Scan for the cell matching the given text and deliver its (X, Y) coordinate at center. 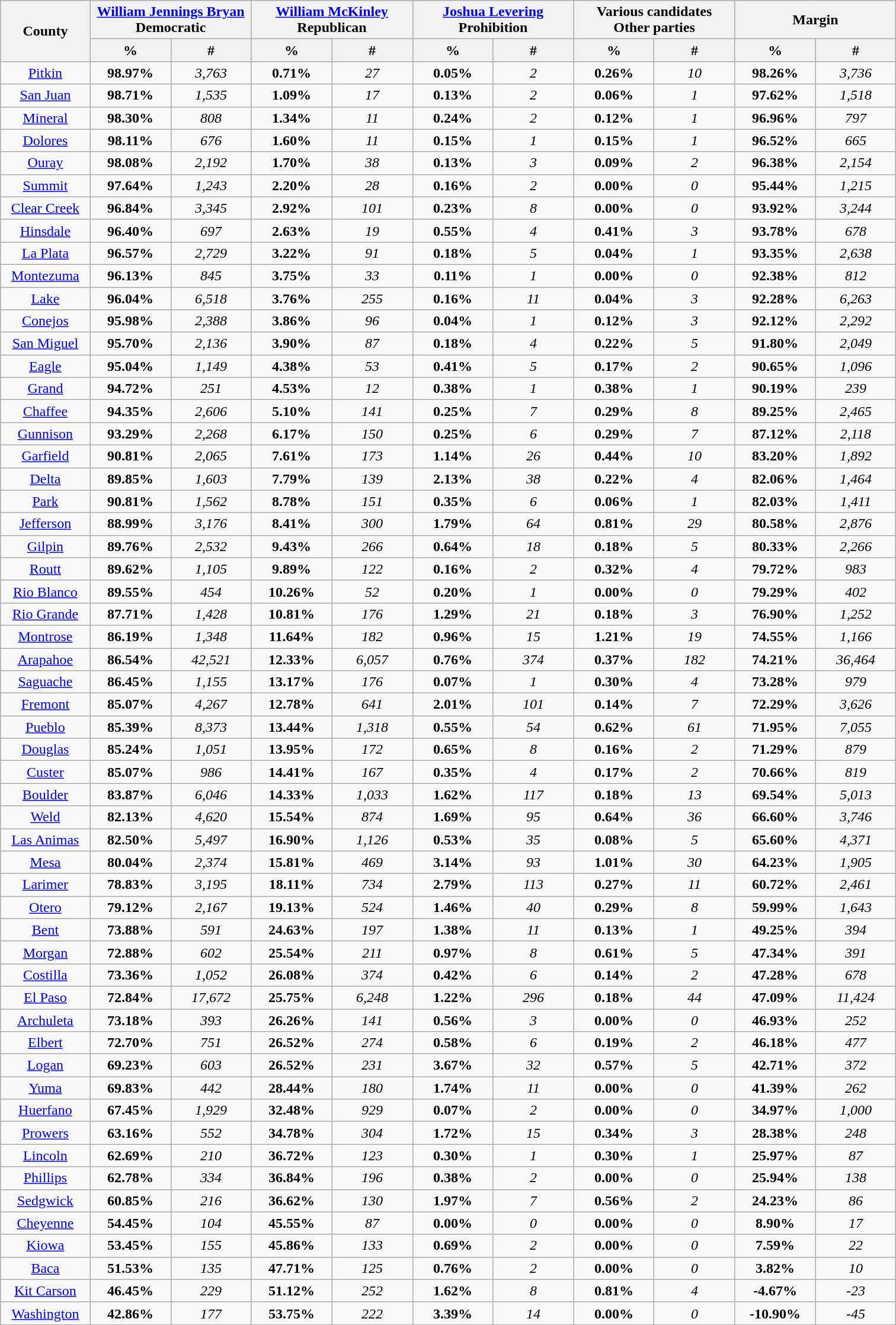
25.75% (292, 997)
1,155 (211, 682)
69.23% (130, 1065)
3,626 (856, 705)
4,371 (856, 840)
1.09% (292, 95)
2,606 (211, 411)
Lake (45, 298)
74.21% (775, 660)
32.48% (292, 1110)
1.38% (453, 930)
Baca (45, 1268)
0.19% (614, 1043)
83.20% (775, 456)
95.04% (130, 366)
Clear Creek (45, 208)
808 (211, 118)
24.63% (292, 930)
Boulder (45, 795)
51.12% (292, 1291)
393 (211, 1020)
45.55% (292, 1223)
1,892 (856, 456)
92.28% (775, 298)
Bent (45, 930)
11,424 (856, 997)
1.01% (614, 862)
Huerfano (45, 1110)
82.13% (130, 817)
1.34% (292, 118)
4,267 (211, 705)
22 (856, 1246)
Park (45, 501)
2.01% (453, 705)
47.09% (775, 997)
334 (211, 1178)
10.81% (292, 614)
Routt (45, 569)
93.35% (775, 253)
Dolores (45, 140)
96.04% (130, 298)
96.13% (130, 276)
133 (372, 1246)
1.22% (453, 997)
74.55% (775, 636)
2,374 (211, 862)
73.18% (130, 1020)
Joshua LeveringProhibition (493, 20)
Rio Blanco (45, 591)
3.86% (292, 321)
231 (372, 1065)
222 (372, 1313)
442 (211, 1088)
477 (856, 1043)
251 (211, 389)
7.79% (292, 479)
3,176 (211, 524)
1,052 (211, 975)
63.16% (130, 1133)
5.10% (292, 411)
274 (372, 1043)
86.45% (130, 682)
1.21% (614, 636)
73.88% (130, 930)
2,461 (856, 885)
14.41% (292, 772)
Larimer (45, 885)
42,521 (211, 660)
113 (533, 885)
12 (372, 389)
Archuleta (45, 1020)
96.38% (775, 163)
1,929 (211, 1110)
0.09% (614, 163)
1.74% (453, 1088)
85.39% (130, 727)
65.60% (775, 840)
1,051 (211, 750)
92.38% (775, 276)
Arapahoe (45, 660)
7.61% (292, 456)
0.96% (453, 636)
13 (695, 795)
92.12% (775, 321)
46.18% (775, 1043)
6,263 (856, 298)
Costilla (45, 975)
1.46% (453, 907)
28.38% (775, 1133)
83.87% (130, 795)
97.64% (130, 185)
117 (533, 795)
3.67% (453, 1065)
Sedgwick (45, 1201)
12.78% (292, 705)
96.57% (130, 253)
44 (695, 997)
2,136 (211, 344)
641 (372, 705)
40 (533, 907)
98.26% (775, 73)
1,643 (856, 907)
89.25% (775, 411)
Lincoln (45, 1156)
45.86% (292, 1246)
2.63% (292, 231)
35 (533, 840)
123 (372, 1156)
72.84% (130, 997)
751 (211, 1043)
46.45% (130, 1291)
0.32% (614, 569)
6.17% (292, 434)
1,105 (211, 569)
3,746 (856, 817)
32 (533, 1065)
0.24% (453, 118)
0.97% (453, 952)
138 (856, 1178)
73.36% (130, 975)
Phillips (45, 1178)
28 (372, 185)
79.29% (775, 591)
91.80% (775, 344)
1,318 (372, 727)
95 (533, 817)
La Plata (45, 253)
4,620 (211, 817)
0.05% (453, 73)
66.60% (775, 817)
9.43% (292, 546)
62.69% (130, 1156)
64 (533, 524)
18 (533, 546)
248 (856, 1133)
60.72% (775, 885)
151 (372, 501)
8.78% (292, 501)
0.62% (614, 727)
12.33% (292, 660)
86.19% (130, 636)
41.39% (775, 1088)
5,013 (856, 795)
812 (856, 276)
3,736 (856, 73)
454 (211, 591)
Mesa (45, 862)
62.78% (130, 1178)
0.20% (453, 591)
262 (856, 1088)
1.79% (453, 524)
26.26% (292, 1020)
San Juan (45, 95)
Rio Grande (45, 614)
95.98% (130, 321)
Mineral (45, 118)
95.70% (130, 344)
239 (856, 389)
96.52% (775, 140)
602 (211, 952)
80.33% (775, 546)
Morgan (45, 952)
797 (856, 118)
8,373 (211, 727)
1,518 (856, 95)
Delta (45, 479)
229 (211, 1291)
0.58% (453, 1043)
95.44% (775, 185)
2,465 (856, 411)
73.28% (775, 682)
402 (856, 591)
603 (211, 1065)
Pitkin (45, 73)
49.25% (775, 930)
34.78% (292, 1133)
4.38% (292, 366)
139 (372, 479)
-4.67% (775, 1291)
3.22% (292, 253)
9.89% (292, 569)
Kit Carson (45, 1291)
979 (856, 682)
18.11% (292, 885)
1,149 (211, 366)
29 (695, 524)
1,243 (211, 185)
1,603 (211, 479)
82.06% (775, 479)
69.83% (130, 1088)
0.61% (614, 952)
Montezuma (45, 276)
89.62% (130, 569)
0.65% (453, 750)
71.29% (775, 750)
6,057 (372, 660)
Pueblo (45, 727)
San Miguel (45, 344)
3.90% (292, 344)
Garfield (45, 456)
6,518 (211, 298)
Gilpin (45, 546)
14 (533, 1313)
Summit (45, 185)
0.44% (614, 456)
2,154 (856, 163)
82.50% (130, 840)
1,215 (856, 185)
94.35% (130, 411)
697 (211, 231)
14.33% (292, 795)
Otero (45, 907)
1,252 (856, 614)
845 (211, 276)
983 (856, 569)
54 (533, 727)
2,118 (856, 434)
1,411 (856, 501)
80.58% (775, 524)
104 (211, 1223)
36 (695, 817)
734 (372, 885)
2,049 (856, 344)
Washington (45, 1313)
874 (372, 817)
25.94% (775, 1178)
2,292 (856, 321)
819 (856, 772)
46.93% (775, 1020)
72.88% (130, 952)
211 (372, 952)
1.14% (453, 456)
76.90% (775, 614)
122 (372, 569)
13.44% (292, 727)
8.90% (775, 1223)
21 (533, 614)
879 (856, 750)
87.71% (130, 614)
2,876 (856, 524)
1,096 (856, 366)
36.84% (292, 1178)
86.54% (130, 660)
1,428 (211, 614)
Margin (815, 20)
676 (211, 140)
Cheyenne (45, 1223)
4.53% (292, 389)
2,266 (856, 546)
665 (856, 140)
0.53% (453, 840)
90.65% (775, 366)
3,763 (211, 73)
0.71% (292, 73)
34.97% (775, 1110)
85.24% (130, 750)
255 (372, 298)
210 (211, 1156)
Grand (45, 389)
42.86% (130, 1313)
64.23% (775, 862)
1,033 (372, 795)
42.71% (775, 1065)
-45 (856, 1313)
1,126 (372, 840)
79.12% (130, 907)
53.45% (130, 1246)
2,638 (856, 253)
3,244 (856, 208)
1.60% (292, 140)
135 (211, 1268)
Ouray (45, 163)
Douglas (45, 750)
15.54% (292, 817)
6,046 (211, 795)
67.45% (130, 1110)
93.78% (775, 231)
197 (372, 930)
82.03% (775, 501)
60.85% (130, 1201)
0.23% (453, 208)
150 (372, 434)
1,166 (856, 636)
36.72% (292, 1156)
96.96% (775, 118)
Logan (45, 1065)
469 (372, 862)
Custer (45, 772)
300 (372, 524)
2.92% (292, 208)
0.08% (614, 840)
36,464 (856, 660)
72.70% (130, 1043)
-23 (856, 1291)
26.08% (292, 975)
96.40% (130, 231)
394 (856, 930)
167 (372, 772)
Elbert (45, 1043)
2,729 (211, 253)
Weld (45, 817)
1,535 (211, 95)
0.69% (453, 1246)
94.72% (130, 389)
52 (372, 591)
7,055 (856, 727)
3,345 (211, 208)
47.71% (292, 1268)
78.83% (130, 885)
2,065 (211, 456)
15.81% (292, 862)
6,248 (372, 997)
88.99% (130, 524)
173 (372, 456)
Las Animas (45, 840)
91 (372, 253)
2,192 (211, 163)
47.28% (775, 975)
3.14% (453, 862)
0.42% (453, 975)
Saguache (45, 682)
0.37% (614, 660)
266 (372, 546)
10.26% (292, 591)
Eagle (45, 366)
1.69% (453, 817)
524 (372, 907)
33 (372, 276)
County (45, 31)
19.13% (292, 907)
27 (372, 73)
3.75% (292, 276)
96.84% (130, 208)
172 (372, 750)
96 (372, 321)
125 (372, 1268)
93.92% (775, 208)
Hinsdale (45, 231)
53.75% (292, 1313)
13.95% (292, 750)
28.44% (292, 1088)
80.04% (130, 862)
89.55% (130, 591)
2.20% (292, 185)
47.34% (775, 952)
98.71% (130, 95)
7.59% (775, 1246)
Kiowa (45, 1246)
372 (856, 1065)
36.62% (292, 1201)
William Jennings BryanDemocratic (171, 20)
196 (372, 1178)
0.11% (453, 276)
0.34% (614, 1133)
1,000 (856, 1110)
304 (372, 1133)
51.53% (130, 1268)
1.29% (453, 614)
130 (372, 1201)
59.99% (775, 907)
William McKinleyRepublican (332, 20)
391 (856, 952)
70.66% (775, 772)
26 (533, 456)
2,532 (211, 546)
2,388 (211, 321)
25.97% (775, 1156)
Gunnison (45, 434)
69.54% (775, 795)
89.85% (130, 479)
Prowers (45, 1133)
61 (695, 727)
Montrose (45, 636)
97.62% (775, 95)
98.97% (130, 73)
0.27% (614, 885)
216 (211, 1201)
30 (695, 862)
2.13% (453, 479)
24.23% (775, 1201)
180 (372, 1088)
1,348 (211, 636)
79.72% (775, 569)
1.72% (453, 1133)
Chaffee (45, 411)
93 (533, 862)
3,195 (211, 885)
71.95% (775, 727)
2,268 (211, 434)
Jefferson (45, 524)
16.90% (292, 840)
72.29% (775, 705)
54.45% (130, 1223)
Yuma (45, 1088)
13.17% (292, 682)
89.76% (130, 546)
25.54% (292, 952)
1,464 (856, 479)
929 (372, 1110)
1.97% (453, 1201)
Conejos (45, 321)
3.82% (775, 1268)
1.70% (292, 163)
3.39% (453, 1313)
11.64% (292, 636)
98.08% (130, 163)
552 (211, 1133)
3.76% (292, 298)
591 (211, 930)
177 (211, 1313)
1,562 (211, 501)
17,672 (211, 997)
5,497 (211, 840)
Fremont (45, 705)
El Paso (45, 997)
2,167 (211, 907)
90.19% (775, 389)
53 (372, 366)
98.30% (130, 118)
93.29% (130, 434)
2.79% (453, 885)
86 (856, 1201)
Various candidatesOther parties (654, 20)
98.11% (130, 140)
986 (211, 772)
87.12% (775, 434)
8.41% (292, 524)
-10.90% (775, 1313)
296 (533, 997)
0.57% (614, 1065)
155 (211, 1246)
0.26% (614, 73)
1,905 (856, 862)
